Scan for the cell matching the given text and deliver its (X, Y) coordinate at center. 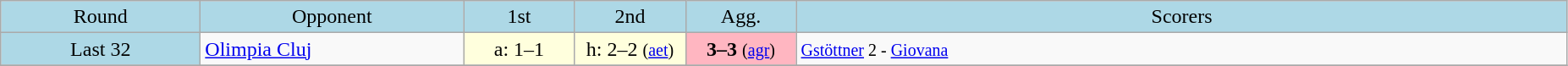
1st (520, 17)
2nd (630, 17)
h: 2–2 (aet) (630, 49)
Round (101, 17)
Opponent (332, 17)
a: 1–1 (520, 49)
Scorers (1181, 17)
Last 32 (101, 49)
Olimpia Cluj (332, 49)
Gstöttner 2 - Giovana (1181, 49)
Agg. (741, 17)
3–3 (agr) (741, 49)
